Extract the [x, y] coordinate from the center of the cell holding the provided text.  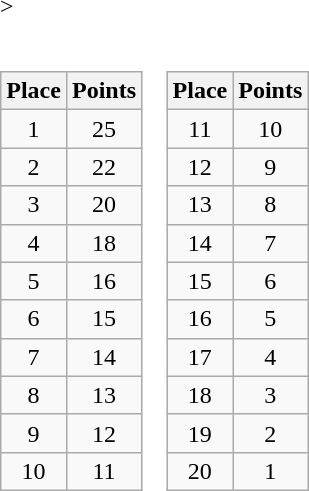
25 [104, 129]
17 [200, 357]
19 [200, 433]
22 [104, 167]
